Find where the given text appears and provide that cell's center as [x, y] coordinate. 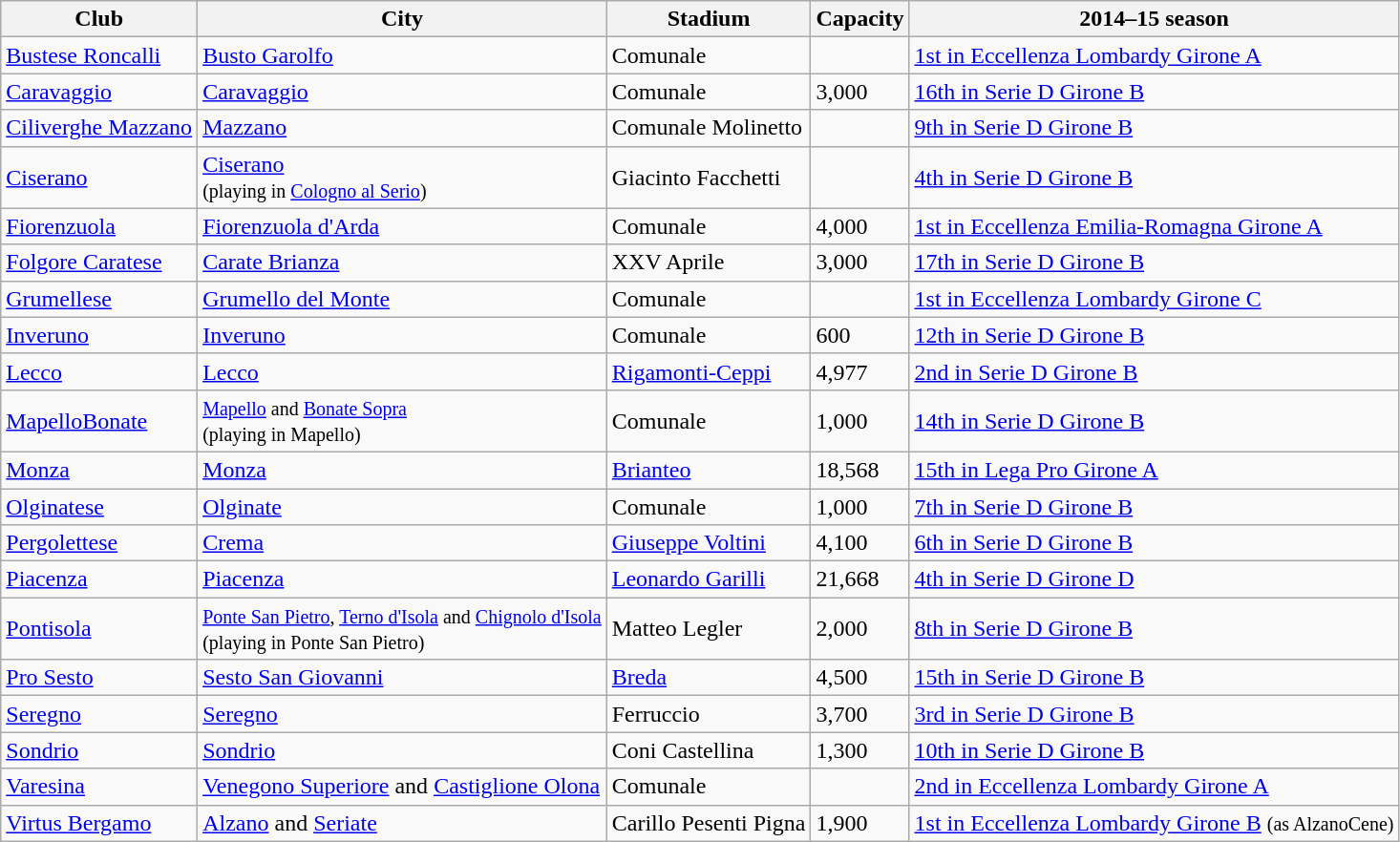
2nd in Eccellenza Lombardy Girone A [1154, 787]
16th in Serie D Girone B [1154, 92]
Breda [709, 678]
Coni Castellina [709, 750]
Busto Garolfo [403, 55]
Virtus Bergamo [99, 823]
Alzano and Seriate [403, 823]
Olginate [403, 507]
18,568 [859, 470]
21,668 [859, 579]
2014–15 season [1154, 19]
Folgore Caratese [99, 263]
Fiorenzuola d'Arda [403, 226]
Mapello and Bonate Sopra(playing in Mapello) [403, 420]
MapelloBonate [99, 420]
4th in Serie D Girone B [1154, 178]
Capacity [859, 19]
3rd in Serie D Girone B [1154, 714]
Carate Brianza [403, 263]
1st in Eccellenza Lombardy Girone A [1154, 55]
2nd in Serie D Girone B [1154, 371]
Giuseppe Voltini [709, 543]
Stadium [709, 19]
1st in Eccellenza Lombardy Girone C [1154, 299]
Ciliverghe Mazzano [99, 128]
14th in Serie D Girone B [1154, 420]
Ciserano [99, 178]
Leonardo Garilli [709, 579]
Carillo Pesenti Pigna [709, 823]
Pontisola [99, 628]
Pro Sesto [99, 678]
4th in Serie D Girone D [1154, 579]
City [403, 19]
Bustese Roncalli [99, 55]
Matteo Legler [709, 628]
1st in Eccellenza Emilia-Romagna Girone A [1154, 226]
8th in Serie D Girone B [1154, 628]
600 [859, 335]
3,700 [859, 714]
Olginatese [99, 507]
7th in Serie D Girone B [1154, 507]
Venegono Superiore and Castiglione Olona [403, 787]
15th in Serie D Girone B [1154, 678]
6th in Serie D Girone B [1154, 543]
Giacinto Facchetti [709, 178]
4,977 [859, 371]
Ciserano(playing in Cologno al Serio) [403, 178]
4,000 [859, 226]
Grumello del Monte [403, 299]
15th in Lega Pro Girone A [1154, 470]
Varesina [99, 787]
1st in Eccellenza Lombardy Girone B (as AlzanoCene) [1154, 823]
10th in Serie D Girone B [1154, 750]
9th in Serie D Girone B [1154, 128]
Pergolettese [99, 543]
Ponte San Pietro, Terno d'Isola and Chignolo d'Isola(playing in Ponte San Pietro) [403, 628]
1,300 [859, 750]
2,000 [859, 628]
Mazzano [403, 128]
Crema [403, 543]
Grumellese [99, 299]
17th in Serie D Girone B [1154, 263]
Club [99, 19]
Ferruccio [709, 714]
Sesto San Giovanni [403, 678]
4,100 [859, 543]
Brianteo [709, 470]
XXV Aprile [709, 263]
Fiorenzuola [99, 226]
4,500 [859, 678]
1,900 [859, 823]
Comunale Molinetto [709, 128]
12th in Serie D Girone B [1154, 335]
Rigamonti-Ceppi [709, 371]
